Pinpoint the cell where the given text exists, returning its (X, Y) midpoint coordinate. 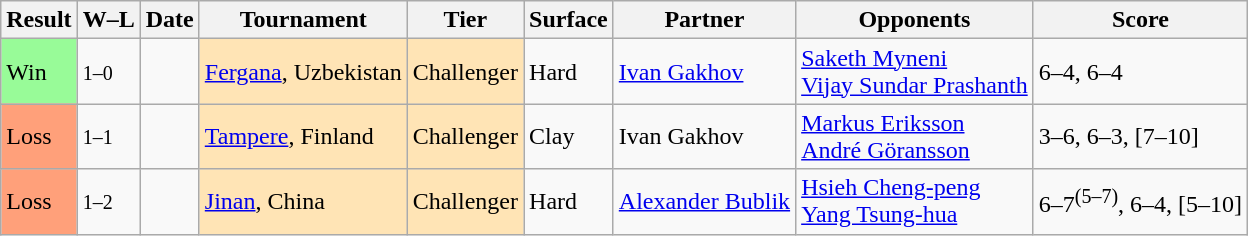
Alexander Bublik (704, 202)
Tier (465, 20)
Score (1140, 20)
Date (170, 20)
Result (39, 20)
6–7(5–7), 6–4, [5–10] (1140, 202)
Jinan, China (303, 202)
Surface (569, 20)
Opponents (915, 20)
Tournament (303, 20)
1–1 (108, 136)
Win (39, 72)
Hsieh Cheng-peng Yang Tsung-hua (915, 202)
3–6, 6–3, [7–10] (1140, 136)
Fergana, Uzbekistan (303, 72)
Tampere, Finland (303, 136)
Clay (569, 136)
6–4, 6–4 (1140, 72)
W–L (108, 20)
1–2 (108, 202)
1–0 (108, 72)
Markus Eriksson André Göransson (915, 136)
Saketh Myneni Vijay Sundar Prashanth (915, 72)
Partner (704, 20)
